Find where the given text appears and provide that cell's center as (x, y) coordinate. 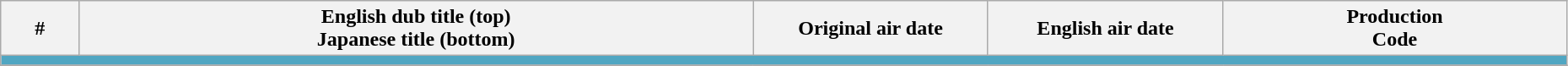
Production Code (1395, 29)
English dub title (top)Japanese title (bottom) (417, 29)
Original air date (870, 29)
English air date (1105, 29)
# (40, 29)
